For the text-containing cell, return its midpoint in (x, y) coordinate format. 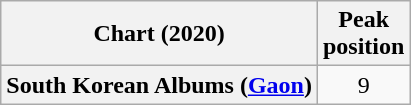
Peakposition (363, 34)
South Korean Albums (Gaon) (160, 85)
9 (363, 85)
Chart (2020) (160, 34)
